For the text-containing cell, return its midpoint in (x, y) coordinate format. 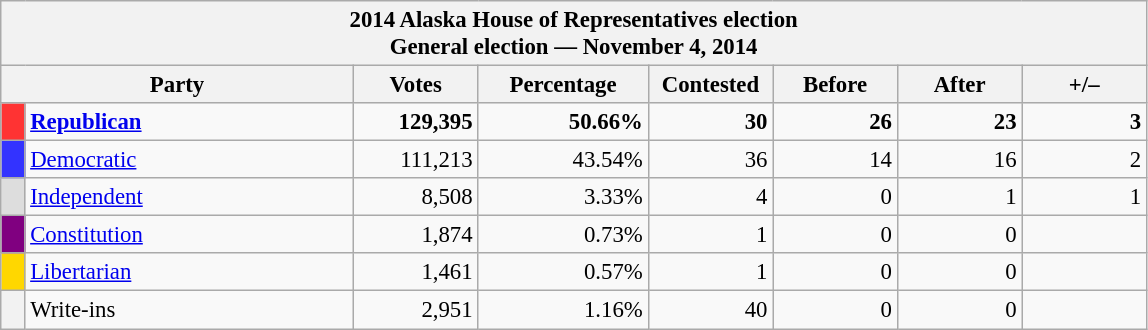
50.66% (563, 122)
Independent (189, 197)
0.73% (563, 235)
111,213 (416, 160)
129,395 (416, 122)
0.57% (563, 273)
43.54% (563, 160)
Contested (710, 85)
40 (710, 310)
3 (1084, 122)
2,951 (416, 310)
Votes (416, 85)
23 (960, 122)
2014 Alaska House of Representatives electionGeneral election — November 4, 2014 (574, 34)
26 (836, 122)
1.16% (563, 310)
Before (836, 85)
After (960, 85)
Write-ins (189, 310)
16 (960, 160)
Percentage (563, 85)
+/– (1084, 85)
Democratic (189, 160)
36 (710, 160)
Republican (189, 122)
Party (178, 85)
2 (1084, 160)
3.33% (563, 197)
14 (836, 160)
1,874 (416, 235)
4 (710, 197)
30 (710, 122)
Constitution (189, 235)
8,508 (416, 197)
Libertarian (189, 273)
1,461 (416, 273)
